Capture the cell that displays the provided text and extract its (X, Y) central coordinate. 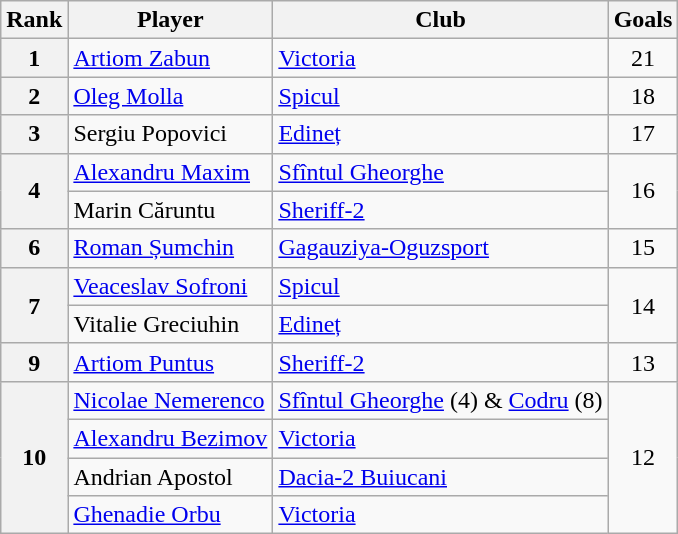
18 (643, 96)
15 (643, 248)
Club (440, 20)
13 (643, 362)
21 (643, 58)
Andrian Apostol (170, 477)
6 (34, 248)
10 (34, 457)
Goals (643, 20)
7 (34, 305)
2 (34, 96)
Alexandru Bezimov (170, 438)
Player (170, 20)
Veaceslav Sofroni (170, 286)
Oleg Molla (170, 96)
Sfîntul Gheorghe (4) & Codru (8) (440, 400)
Artiom Puntus (170, 362)
3 (34, 134)
Roman Șumchin (170, 248)
16 (643, 191)
9 (34, 362)
1 (34, 58)
Alexandru Maxim (170, 172)
14 (643, 305)
Sergiu Popovici (170, 134)
Rank (34, 20)
17 (643, 134)
Marin Căruntu (170, 210)
Vitalie Greciuhin (170, 324)
Artiom Zabun (170, 58)
Gagauziya-Oguzsport (440, 248)
Dacia-2 Buiucani (440, 477)
Ghenadie Orbu (170, 515)
Nicolae Nemerenco (170, 400)
12 (643, 457)
Sfîntul Gheorghe (440, 172)
4 (34, 191)
